Determine the [x, y] coordinate at the center of the cell enclosing the given text.  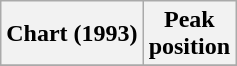
Chart (1993) [72, 34]
Peakposition [189, 34]
